Return [x, y] of the center of cell containing provided text 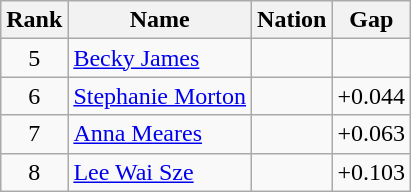
+0.063 [372, 134]
8 [34, 172]
Anna Meares [160, 134]
Stephanie Morton [160, 96]
Name [160, 20]
Becky James [160, 58]
7 [34, 134]
Nation [292, 20]
6 [34, 96]
Lee Wai Sze [160, 172]
+0.044 [372, 96]
Gap [372, 20]
Rank [34, 20]
+0.103 [372, 172]
5 [34, 58]
